Return (x, y) of the center of cell containing provided text 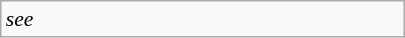
see (203, 19)
